Detect which cell encompasses the target text, then output its [X, Y] center coordinate. 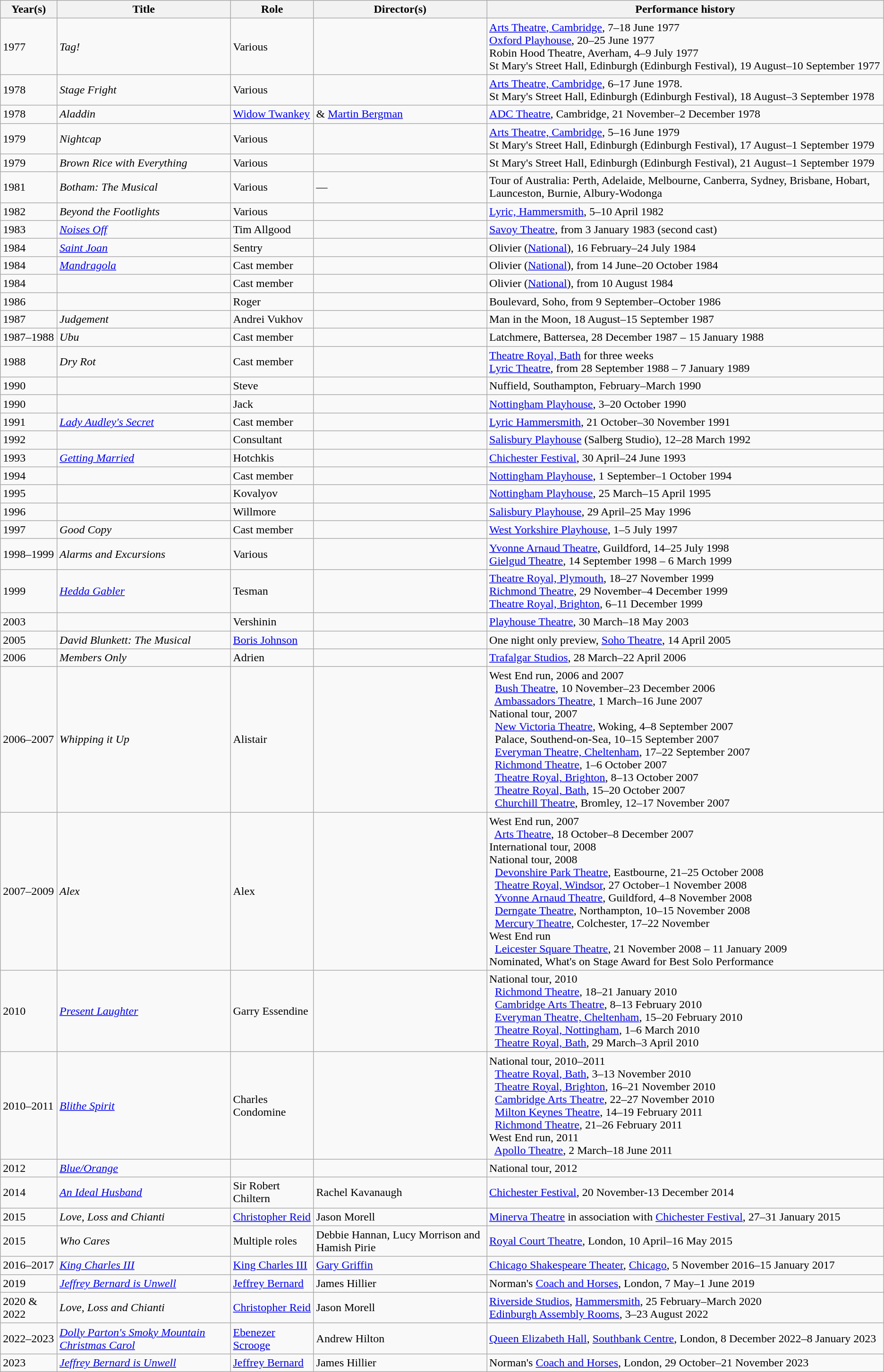
2010 [29, 1011]
Boris Johnson [272, 640]
1983 [29, 229]
2007–2009 [29, 891]
An Ideal Husband [144, 1192]
Judgement [144, 320]
Andrew Hilton [400, 1338]
Alarms and Excursions [144, 554]
Blue/Orange [144, 1168]
Latchmere, Battersea, 28 December 1987 – 15 January 1988 [686, 337]
Sir Robert Chiltern [272, 1192]
Sentry [272, 247]
Hedda Gabler [144, 591]
Playhouse Theatre, 30 March–18 May 2003 [686, 622]
Nuffield, Southampton, February–March 1990 [686, 386]
2005 [29, 640]
David Blunkett: The Musical [144, 640]
Who Cares [144, 1241]
1992 [29, 440]
Andrei Vukhov [272, 320]
2020 & 2022 [29, 1307]
One night only preview, Soho Theatre, 14 April 2005 [686, 640]
1993 [29, 458]
Brown Rice with Everything [144, 163]
Getting Married [144, 458]
Whipping it Up [144, 740]
Savoy Theatre, from 3 January 1983 (second cast) [686, 229]
Dolly Parton's Smoky Mountain Christmas Carol [144, 1338]
Nottingham Playhouse, 3–20 October 1990 [686, 404]
Riverside Studios, Hammersmith, 25 February–March 2020Edinburgh Assembly Rooms, 3–23 August 2022 [686, 1307]
Royal Court Theatre, London, 10 April–16 May 2015 [686, 1241]
Dry Rot [144, 362]
Saint Joan [144, 247]
Nottingham Playhouse, 25 March–15 April 1995 [686, 494]
2023 [29, 1363]
Alistair [272, 740]
Performance history [686, 9]
Blithe Spirit [144, 1105]
Botham: The Musical [144, 187]
2019 [29, 1283]
Nottingham Playhouse, 1 September–1 October 1994 [686, 476]
National tour, 2012 [686, 1168]
Theatre Royal, Bath for three weeksLyric Theatre, from 28 September 1988 – 7 January 1989 [686, 362]
Year(s) [29, 9]
1996 [29, 512]
Tour of Australia: Perth, Adelaide, Melbourne, Canberra, Sydney, Brisbane, Hobart, Launceston, Burnie, Albury-Wodonga [686, 187]
Rachel Kavanaugh [400, 1192]
St Mary's Street Hall, Edinburgh (Edinburgh Festival), 21 August–1 September 1979 [686, 163]
Present Laughter [144, 1011]
Willmore [272, 512]
1988 [29, 362]
2006 [29, 658]
Ubu [144, 337]
Charles Condomine [272, 1105]
Salisbury Playhouse, 29 April–25 May 1996 [686, 512]
Tag! [144, 46]
Queen Elizabeth Hall, Southbank Centre, London, 8 December 2022–8 January 2023 [686, 1338]
— [400, 187]
Lady Audley's Secret [144, 422]
Minerva Theatre in association with Chichester Festival, 27–31 January 2015 [686, 1217]
2006–2007 [29, 740]
Hotchkis [272, 458]
Tim Allgood [272, 229]
1998–1999 [29, 554]
Nightcap [144, 139]
Salisbury Playhouse (Salberg Studio), 12–28 March 1992 [686, 440]
2003 [29, 622]
ADC Theatre, Cambridge, 21 November–2 December 1978 [686, 114]
Chichester Festival, 20 November-13 December 2014 [686, 1192]
1987–1988 [29, 337]
1977 [29, 46]
2022–2023 [29, 1338]
Adrien [272, 658]
Norman's Coach and Horses, London, 29 October–21 November 2023 [686, 1363]
Stage Fright [144, 90]
Ebenezer Scrooge [272, 1338]
1981 [29, 187]
Lyric Hammersmith, 21 October–30 November 1991 [686, 422]
Steve [272, 386]
Tesman [272, 591]
Arts Theatre, Cambridge, 5–16 June 1979St Mary's Street Hall, Edinburgh (Edinburgh Festival), 17 August–1 September 1979 [686, 139]
Gary Griffin [400, 1265]
1991 [29, 422]
Director(s) [400, 9]
1986 [29, 302]
Chicago Shakespeare Theater, Chicago, 5 November 2016–15 January 2017 [686, 1265]
Theatre Royal, Plymouth, 18–27 November 1999Richmond Theatre, 29 November–4 December 1999Theatre Royal, Brighton, 6–11 December 1999 [686, 591]
Man in the Moon, 18 August–15 September 1987 [686, 320]
1997 [29, 530]
1987 [29, 320]
Trafalgar Studios, 28 March–22 April 2006 [686, 658]
Olivier (National), from 14 June–20 October 1984 [686, 265]
Olivier (National), 16 February–24 July 1984 [686, 247]
Aladdin [144, 114]
Olivier (National), from 10 August 1984 [686, 283]
Noises Off [144, 229]
1982 [29, 211]
Kovalyov [272, 494]
Chichester Festival, 30 April–24 June 1993 [686, 458]
Widow Twankey [272, 114]
Mandragola [144, 265]
1999 [29, 591]
Lyric, Hammersmith, 5–10 April 1982 [686, 211]
Consultant [272, 440]
& Martin Bergman [400, 114]
Role [272, 9]
Roger [272, 302]
2014 [29, 1192]
Norman's Coach and Horses, London, 7 May–1 June 2019 [686, 1283]
2012 [29, 1168]
Debbie Hannan, Lucy Morrison and Hamish Pirie [400, 1241]
Jack [272, 404]
Garry Essendine [272, 1011]
1995 [29, 494]
Arts Theatre, Cambridge, 6–17 June 1978.St Mary's Street Hall, Edinburgh (Edinburgh Festival), 18 August–3 September 1978 [686, 90]
1994 [29, 476]
Beyond the Footlights [144, 211]
Good Copy [144, 530]
Members Only [144, 658]
West Yorkshire Playhouse, 1–5 July 1997 [686, 530]
2016–2017 [29, 1265]
Multiple roles [272, 1241]
2010–2011 [29, 1105]
Yvonne Arnaud Theatre, Guildford, 14–25 July 1998Gielgud Theatre, 14 September 1998 – 6 March 1999 [686, 554]
Vershinin [272, 622]
Boulevard, Soho, from 9 September–October 1986 [686, 302]
Title [144, 9]
